Extract the [X, Y] coordinate from the center of the cell holding the provided text.  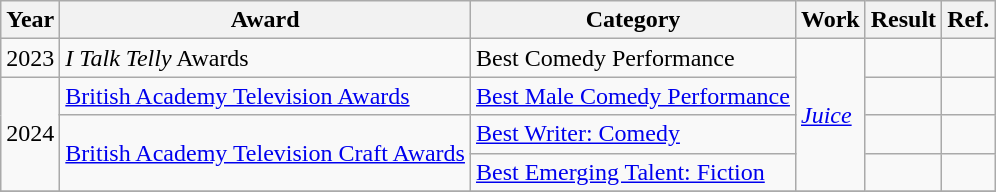
Year [30, 20]
Work [830, 20]
Category [632, 20]
Best Writer: Comedy [632, 134]
Ref. [968, 20]
Best Comedy Performance [632, 58]
Juice [830, 115]
2024 [30, 134]
Result [903, 20]
Award [266, 20]
I Talk Telly Awards [266, 58]
British Academy Television Awards [266, 96]
Best Male Comedy Performance [632, 96]
2023 [30, 58]
Best Emerging Talent: Fiction [632, 172]
British Academy Television Craft Awards [266, 153]
